From the cell containing the given text, extract its center point as [X, Y] coordinate. 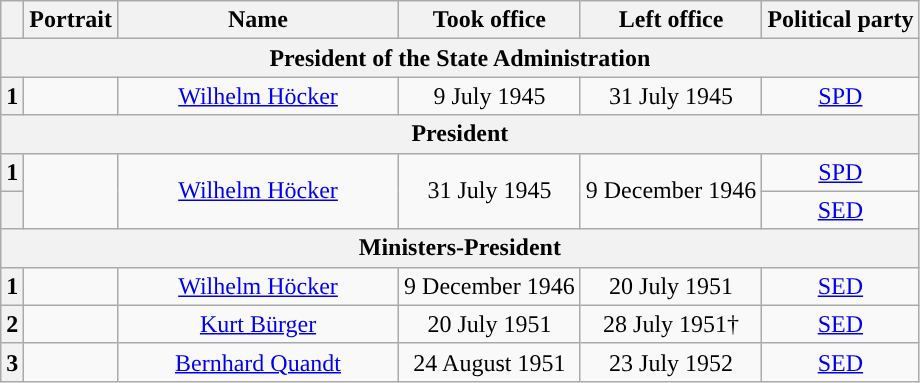
President of the State Administration [460, 58]
9 July 1945 [490, 96]
Ministers-President [460, 248]
28 July 1951† [671, 324]
Took office [490, 20]
President [460, 134]
Bernhard Quandt [258, 362]
Kurt Bürger [258, 324]
Political party [840, 20]
2 [12, 324]
Name [258, 20]
24 August 1951 [490, 362]
Portrait [71, 20]
23 July 1952 [671, 362]
Left office [671, 20]
3 [12, 362]
